Output the [X, Y] coordinate of the center of the cell containing the given text.  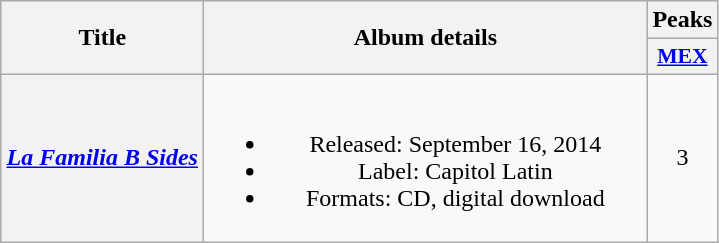
Album details [426, 38]
3 [682, 158]
Peaks [682, 20]
Released: September 16, 2014Label: Capitol LatinFormats: CD, digital download [426, 158]
La Familia B Sides [102, 158]
Title [102, 38]
MEX [682, 57]
